Return (X, Y) of the center of cell containing provided text 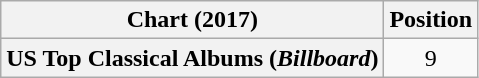
Position (431, 20)
US Top Classical Albums (Billboard) (192, 58)
Chart (2017) (192, 20)
9 (431, 58)
